Capture the cell that displays the provided text and extract its (x, y) central coordinate. 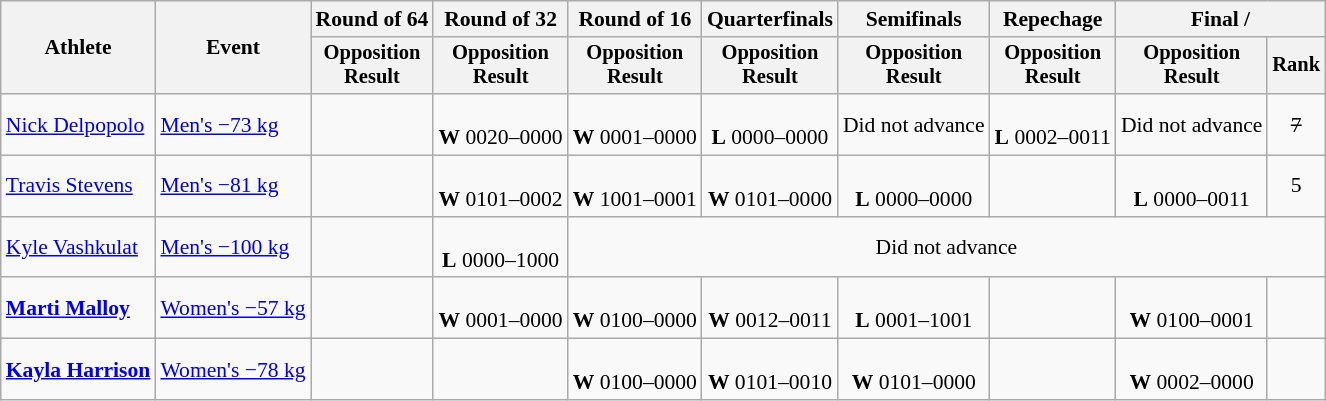
Nick Delpopolo (78, 124)
W 0100–0001 (1192, 308)
Event (232, 48)
Quarterfinals (770, 19)
Travis Stevens (78, 186)
Marti Malloy (78, 308)
W 0012–0011 (770, 308)
Men's −100 kg (232, 248)
W 0002–0000 (1192, 370)
W 0101–0010 (770, 370)
Round of 64 (372, 19)
Women's −78 kg (232, 370)
L 0001–1001 (914, 308)
Semifinals (914, 19)
L 0000–0011 (1192, 186)
Rank (1296, 66)
Men's −73 kg (232, 124)
Repechage (1053, 19)
W 0101–0002 (500, 186)
W 0020–0000 (500, 124)
L 0000–1000 (500, 248)
Men's −81 kg (232, 186)
Round of 32 (500, 19)
Round of 16 (635, 19)
Athlete (78, 48)
7 (1296, 124)
W 1001–0001 (635, 186)
Kayla Harrison (78, 370)
Kyle Vashkulat (78, 248)
L 0002–0011 (1053, 124)
5 (1296, 186)
Final / (1220, 19)
Women's −57 kg (232, 308)
